From the cell containing the given text, extract its center point as (x, y) coordinate. 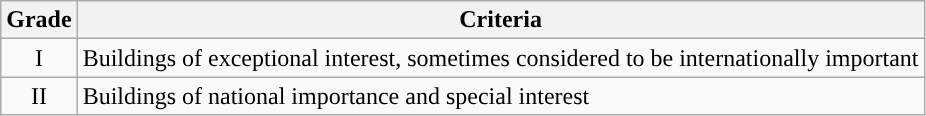
II (39, 96)
Buildings of exceptional interest, sometimes considered to be internationally important (500, 58)
I (39, 58)
Criteria (500, 20)
Grade (39, 20)
Buildings of national importance and special interest (500, 96)
